From the cell containing the given text, extract its center point as [x, y] coordinate. 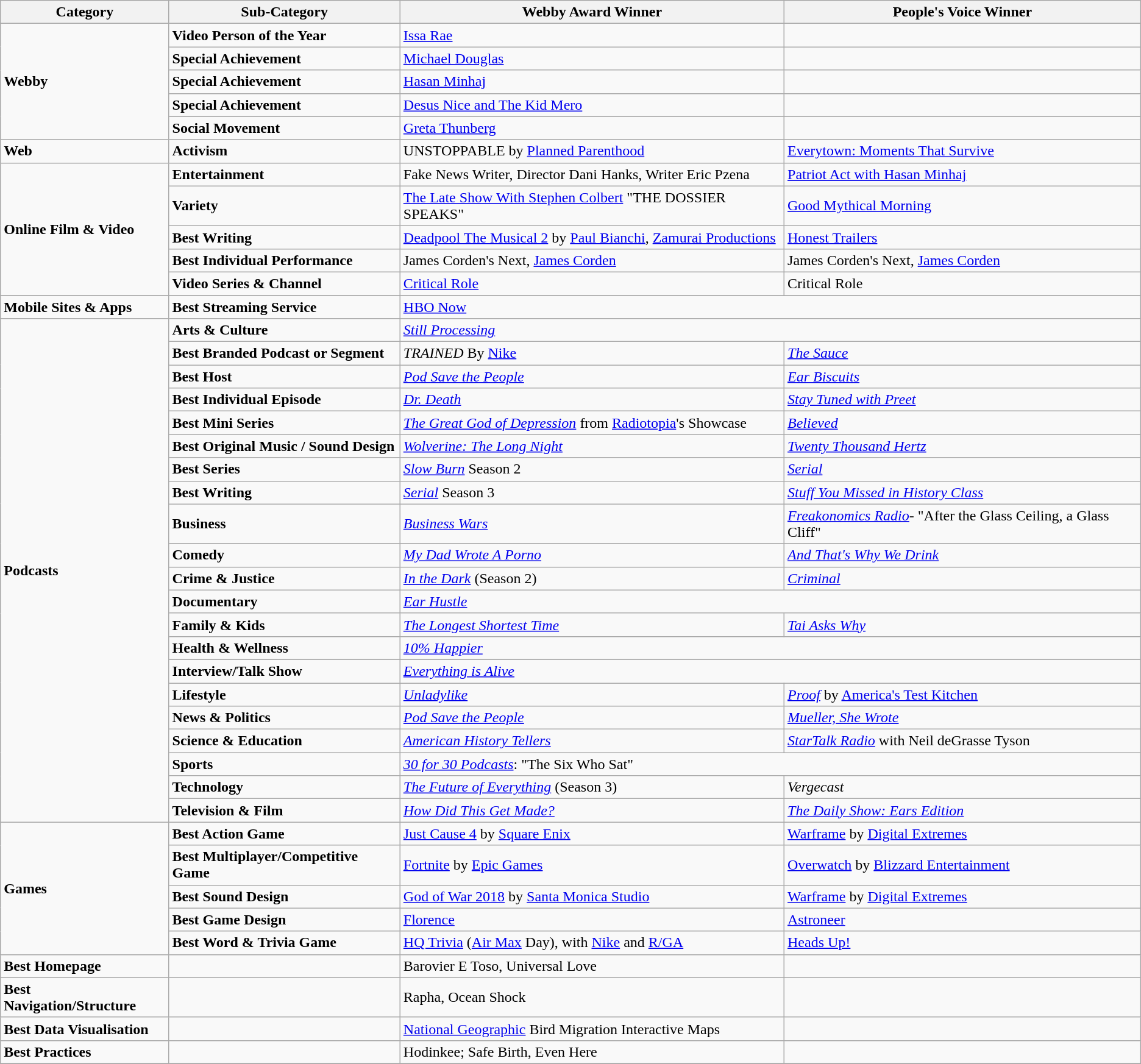
In the Dark (Season 2) [592, 578]
Social Movement [284, 128]
The Daily Show: Ears Edition [963, 810]
30 for 30 Podcasts: "The Six Who Sat" [770, 764]
Rapha, Ocean Shock [592, 997]
Desus Nice and The Kid Mero [592, 105]
Good Mythical Morning [963, 206]
Barovier E Toso, Universal Love [592, 966]
Best Individual Performance [284, 260]
Best Mini Series [284, 423]
Hodinkee; Safe Birth, Even Here [592, 1052]
Serial [963, 469]
Still Processing [770, 330]
Category [85, 12]
Best Homepage [85, 966]
My Dad Wrote A Porno [592, 555]
Web [85, 151]
Video Person of the Year [284, 35]
Tai Asks Why [963, 625]
Serial Season 3 [592, 492]
Michael Douglas [592, 59]
Variety [284, 206]
Heads Up! [963, 943]
Best Navigation/Structure [85, 997]
Best Original Music / Sound Design [284, 446]
Interview/Talk Show [284, 671]
Stay Tuned with Preet [963, 400]
StarTalk Radio with Neil deGrasse Tyson [963, 741]
Arts & Culture [284, 330]
Best Game Design [284, 920]
Best Streaming Service [284, 307]
Patriot Act with Hasan Minhaj [963, 174]
Everything is Alive [770, 671]
Television & Film [284, 810]
Best Individual Episode [284, 400]
UNSTOPPABLE by Planned Parenthood [592, 151]
Webby Award Winner [592, 12]
Issa Rae [592, 35]
10% Happier [770, 648]
Health & Wellness [284, 648]
Ear Biscuits [963, 377]
The Longest Shortest Time [592, 625]
Technology [284, 787]
Fake News Writer, Director Dani Hanks, Writer Eric Pzena [592, 174]
Ear Hustle [770, 601]
Stuff You Missed in History Class [963, 492]
The Future of Everything (Season 3) [592, 787]
Everytown: Moments That Survive [963, 151]
Podcasts [85, 570]
National Geographic Bird Migration Interactive Maps [592, 1029]
Vergecast [963, 787]
Games [85, 888]
Florence [592, 920]
Astroneer [963, 920]
Freakonomics Radio- "After the Glass Ceiling, a Glass Cliff" [963, 524]
And That's Why We Drink [963, 555]
Just Cause 4 by Square Enix [592, 834]
Wolverine: The Long Night [592, 446]
The Late Show With Stephen Colbert "THE DOSSIER SPEAKS" [592, 206]
Best Practices [85, 1052]
Honest Trailers [963, 237]
Business Wars [592, 524]
Business [284, 524]
Crime & Justice [284, 578]
Science & Education [284, 741]
Deadpool The Musical 2 by Paul Bianchi, Zamurai Productions [592, 237]
Best Multiplayer/Competitive Game [284, 865]
Best Word & Trivia Game [284, 943]
Dr. Death [592, 400]
Lifestyle [284, 694]
Believed [963, 423]
Unladylike [592, 694]
American History Tellers [592, 741]
Documentary [284, 601]
Video Series & Channel [284, 283]
News & Politics [284, 718]
God of War 2018 by Santa Monica Studio [592, 896]
Best Action Game [284, 834]
Proof by America's Test Kitchen [963, 694]
The Great God of Depression from Radiotopia's Showcase [592, 423]
Comedy [284, 555]
Entertainment [284, 174]
People's Voice Winner [963, 12]
Sub-Category [284, 12]
Mobile Sites & Apps [85, 307]
The Sauce [963, 353]
TRAINED By Nike [592, 353]
Best Branded Podcast or Segment [284, 353]
How Did This Get Made? [592, 810]
Online Film & Video [85, 229]
Best Series [284, 469]
Overwatch by Blizzard Entertainment [963, 865]
Fortnite by Epic Games [592, 865]
Best Data Visualisation [85, 1029]
Best Host [284, 377]
Family & Kids [284, 625]
Slow Burn Season 2 [592, 469]
Best Sound Design [284, 896]
HQ Trivia (Air Max Day), with Nike and R/GA [592, 943]
Hasan Minhaj [592, 82]
Mueller, She Wrote [963, 718]
Activism [284, 151]
Twenty Thousand Hertz [963, 446]
HBO Now [770, 307]
Criminal [963, 578]
Greta Thunberg [592, 128]
Sports [284, 764]
Webby [85, 82]
